From the cell containing the given text, extract its center point as [X, Y] coordinate. 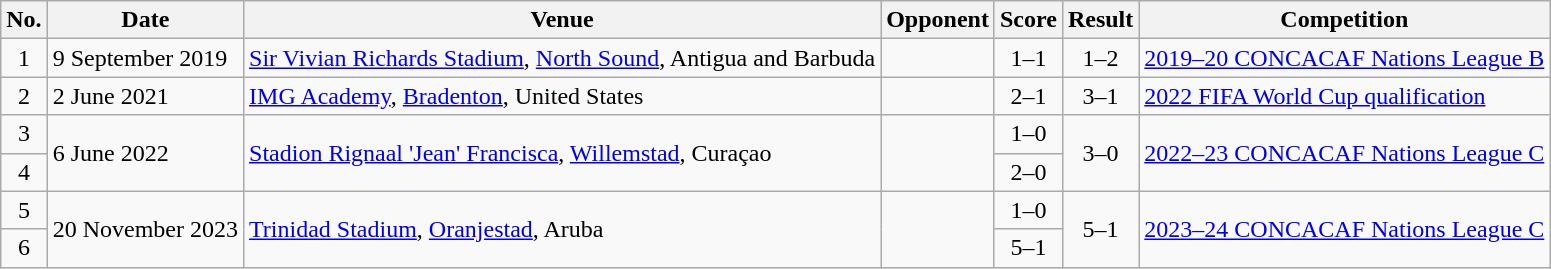
4 [24, 172]
Date [145, 20]
2–0 [1028, 172]
1–1 [1028, 58]
2 June 2021 [145, 96]
Trinidad Stadium, Oranjestad, Aruba [562, 229]
Stadion Rignaal 'Jean' Francisca, Willemstad, Curaçao [562, 153]
1 [24, 58]
Opponent [938, 20]
2023–24 CONCACAF Nations League C [1344, 229]
6 June 2022 [145, 153]
Sir Vivian Richards Stadium, North Sound, Antigua and Barbuda [562, 58]
No. [24, 20]
5 [24, 210]
6 [24, 248]
Score [1028, 20]
2022 FIFA World Cup qualification [1344, 96]
2022–23 CONCACAF Nations League C [1344, 153]
Competition [1344, 20]
Result [1100, 20]
Venue [562, 20]
3 [24, 134]
20 November 2023 [145, 229]
3–1 [1100, 96]
2 [24, 96]
1–2 [1100, 58]
3–0 [1100, 153]
2–1 [1028, 96]
IMG Academy, Bradenton, United States [562, 96]
9 September 2019 [145, 58]
2019–20 CONCACAF Nations League B [1344, 58]
